Pinpoint the cell where the given text exists, returning its [x, y] midpoint coordinate. 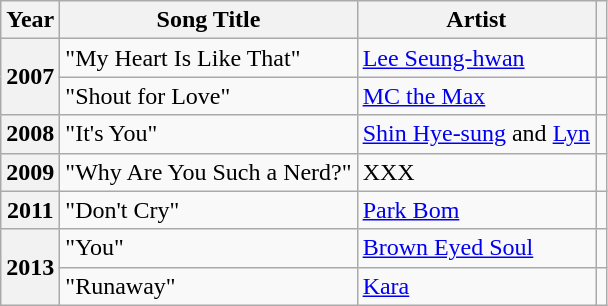
Shin Hye-sung and Lyn [476, 134]
"Runaway" [208, 286]
Lee Seung-hwan [476, 58]
2007 [30, 77]
Park Bom [476, 210]
Year [30, 20]
2013 [30, 267]
2011 [30, 210]
"You" [208, 248]
2009 [30, 172]
"Why Are You Such a Nerd?" [208, 172]
"Don't Cry" [208, 210]
Song Title [208, 20]
MC the Max [476, 96]
"My Heart Is Like That" [208, 58]
"It's You" [208, 134]
XXX [476, 172]
2008 [30, 134]
Artist [476, 20]
Kara [476, 286]
Brown Eyed Soul [476, 248]
"Shout for Love" [208, 96]
